Identify which cell holds the provided text, then report its (x, y) central coordinate. 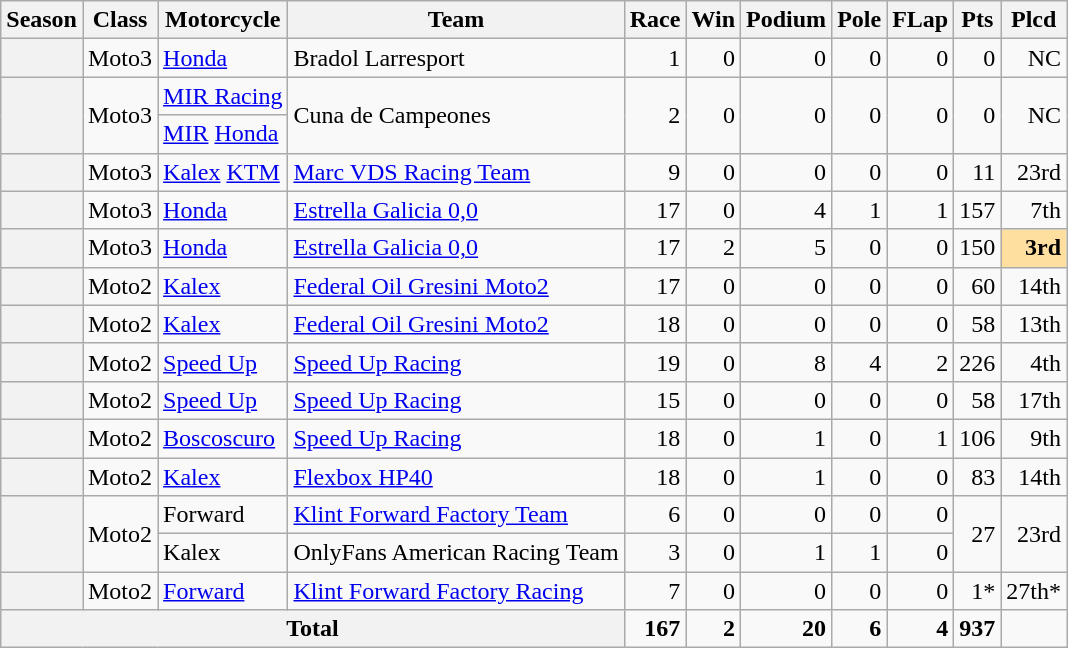
83 (978, 477)
FLap (920, 20)
27 (978, 534)
Boscoscuro (223, 438)
3 (655, 553)
Pts (978, 20)
Marc VDS Racing Team (456, 172)
Kalex KTM (223, 172)
Cuna de Campeones (456, 115)
15 (655, 400)
3rd (1034, 248)
Plcd (1034, 20)
226 (978, 362)
MIR Racing (223, 96)
167 (655, 629)
Race (655, 20)
Win (714, 20)
1* (978, 591)
8 (786, 362)
Flexbox HP40 (456, 477)
19 (655, 362)
150 (978, 248)
5 (786, 248)
Total (312, 629)
157 (978, 210)
Team (456, 20)
Klint Forward Factory Racing (456, 591)
937 (978, 629)
Season (42, 20)
7 (655, 591)
Class (120, 20)
7th (1034, 210)
13th (1034, 324)
9th (1034, 438)
Pole (860, 20)
60 (978, 286)
Podium (786, 20)
9 (655, 172)
20 (786, 629)
106 (978, 438)
11 (978, 172)
Bradol Larresport (456, 58)
OnlyFans American Racing Team (456, 553)
17th (1034, 400)
Klint Forward Factory Team (456, 515)
MIR Honda (223, 134)
4th (1034, 362)
Motorcycle (223, 20)
27th* (1034, 591)
